Output the (X, Y) coordinate of the center of the cell containing the given text.  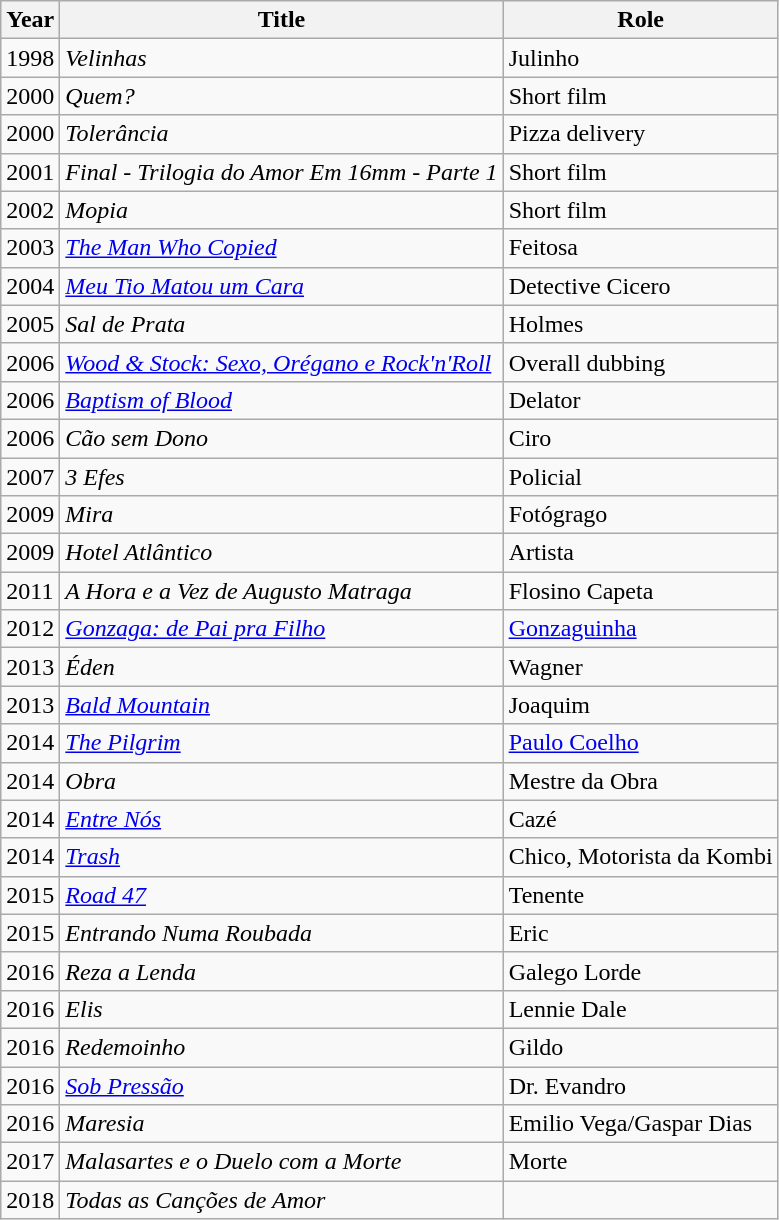
2005 (30, 324)
Trash (282, 857)
The Man Who Copied (282, 248)
Title (282, 20)
Elis (282, 1009)
A Hora e a Vez de Augusto Matraga (282, 591)
Policial (640, 477)
2007 (30, 477)
Tenente (640, 895)
Final - Trilogia do Amor Em 16mm - Parte 1 (282, 172)
Velinhas (282, 58)
Ciro (640, 438)
Reza a Lenda (282, 971)
Pizza delivery (640, 134)
Cazé (640, 819)
Flosino Capeta (640, 591)
Delator (640, 400)
2018 (30, 1200)
Maresia (282, 1124)
2004 (30, 286)
Holmes (640, 324)
Artista (640, 553)
Malasartes e o Duelo com a Morte (282, 1162)
Detective Cicero (640, 286)
Entre Nós (282, 819)
Mopia (282, 210)
Obra (282, 781)
Overall dubbing (640, 362)
Galego Lorde (640, 971)
Wood & Stock: Sexo, Orégano e Rock'n'Roll (282, 362)
The Pilgrim (282, 743)
Tolerância (282, 134)
2003 (30, 248)
Chico, Motorista da Kombi (640, 857)
Feitosa (640, 248)
Sob Pressão (282, 1085)
Morte (640, 1162)
Cão sem Dono (282, 438)
Julinho (640, 58)
Mira (282, 515)
2017 (30, 1162)
Gonzaguinha (640, 629)
2012 (30, 629)
2002 (30, 210)
Entrando Numa Roubada (282, 933)
Year (30, 20)
Baptism of Blood (282, 400)
Hotel Atlântico (282, 553)
Paulo Coelho (640, 743)
Redemoinho (282, 1047)
Joaquim (640, 705)
Sal de Prata (282, 324)
1998 (30, 58)
Éden (282, 667)
Lennie Dale (640, 1009)
Meu Tio Matou um Cara (282, 286)
2001 (30, 172)
Gildo (640, 1047)
Road 47 (282, 895)
Emilio Vega/Gaspar Dias (640, 1124)
Quem? (282, 96)
Role (640, 20)
Todas as Canções de Amor (282, 1200)
Dr. Evandro (640, 1085)
Bald Mountain (282, 705)
3 Efes (282, 477)
Mestre da Obra (640, 781)
Eric (640, 933)
Wagner (640, 667)
2011 (30, 591)
Fotógrago (640, 515)
Gonzaga: de Pai pra Filho (282, 629)
